Determine the [x, y] coordinate at the center of the cell enclosing the given text.  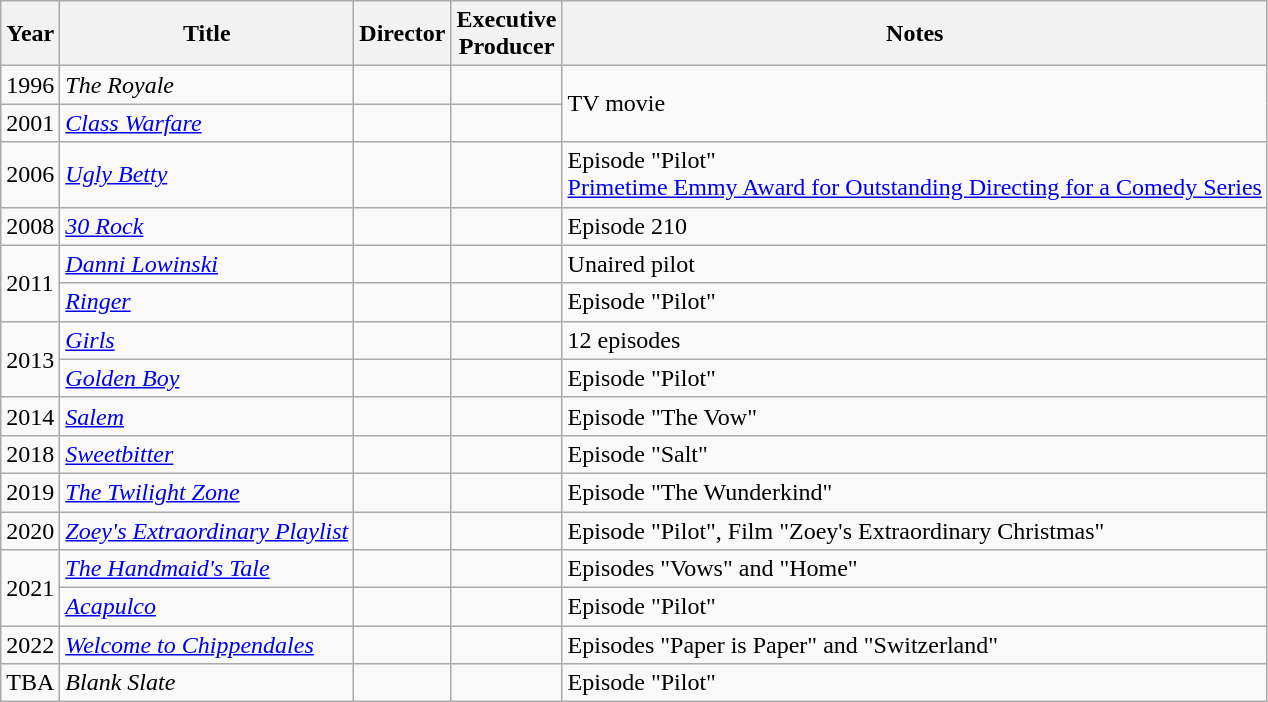
Girls [207, 340]
Episodes "Vows" and "Home" [914, 569]
2018 [30, 454]
Episode 210 [914, 226]
Ringer [207, 302]
2019 [30, 492]
2008 [30, 226]
2021 [30, 588]
Episode "Pilot", Film "Zoey's Extraordinary Christmas" [914, 531]
2001 [30, 123]
2013 [30, 359]
2014 [30, 416]
TBA [30, 683]
Notes [914, 34]
2020 [30, 531]
Zoey's Extraordinary Playlist [207, 531]
Year [30, 34]
Ugly Betty [207, 174]
Title [207, 34]
Director [402, 34]
2011 [30, 283]
Welcome to Chippendales [207, 645]
Unaired pilot [914, 264]
1996 [30, 85]
Blank Slate [207, 683]
Class Warfare [207, 123]
TV movie [914, 104]
Acapulco [207, 607]
Golden Boy [207, 378]
Danni Lowinski [207, 264]
The Royale [207, 85]
The Twilight Zone [207, 492]
Salem [207, 416]
Episodes "Paper is Paper" and "Switzerland" [914, 645]
12 episodes [914, 340]
The Handmaid's Tale [207, 569]
2022 [30, 645]
Episode "The Wunderkind" [914, 492]
ExecutiveProducer [506, 34]
2006 [30, 174]
Episode "Pilot"Primetime Emmy Award for Outstanding Directing for a Comedy Series [914, 174]
Sweetbitter [207, 454]
30 Rock [207, 226]
Episode "The Vow" [914, 416]
Episode "Salt" [914, 454]
